Search for the cell housing the specified text and yield its (x, y) center coordinate. 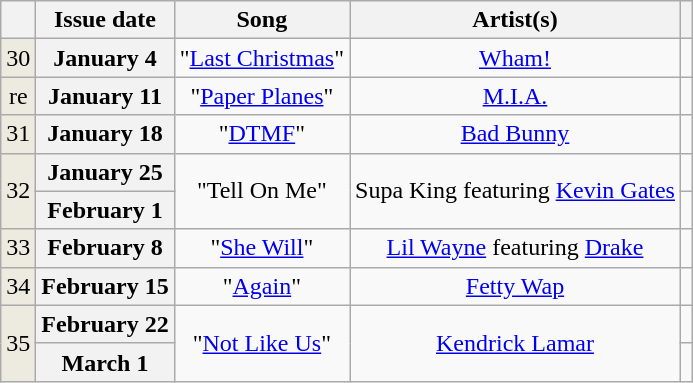
February 15 (105, 286)
Issue date (105, 20)
M.I.A. (516, 96)
"Again" (262, 286)
March 1 (105, 362)
Fetty Wap (516, 286)
Supa King featuring Kevin Gates (516, 191)
Song (262, 20)
35 (18, 343)
January 18 (105, 134)
February 22 (105, 324)
January 11 (105, 96)
"Not Like Us" (262, 343)
33 (18, 248)
Bad Bunny (516, 134)
"Last Christmas" (262, 58)
34 (18, 286)
31 (18, 134)
30 (18, 58)
January 25 (105, 172)
re (18, 96)
"She Will" (262, 248)
Artist(s) (516, 20)
Kendrick Lamar (516, 343)
Wham! (516, 58)
February 1 (105, 210)
Lil Wayne featuring Drake (516, 248)
32 (18, 191)
February 8 (105, 248)
"Tell On Me" (262, 191)
"DTMF" (262, 134)
"Paper Planes" (262, 96)
January 4 (105, 58)
